Locate the cell with the specified text and output its [x, y] center coordinate. 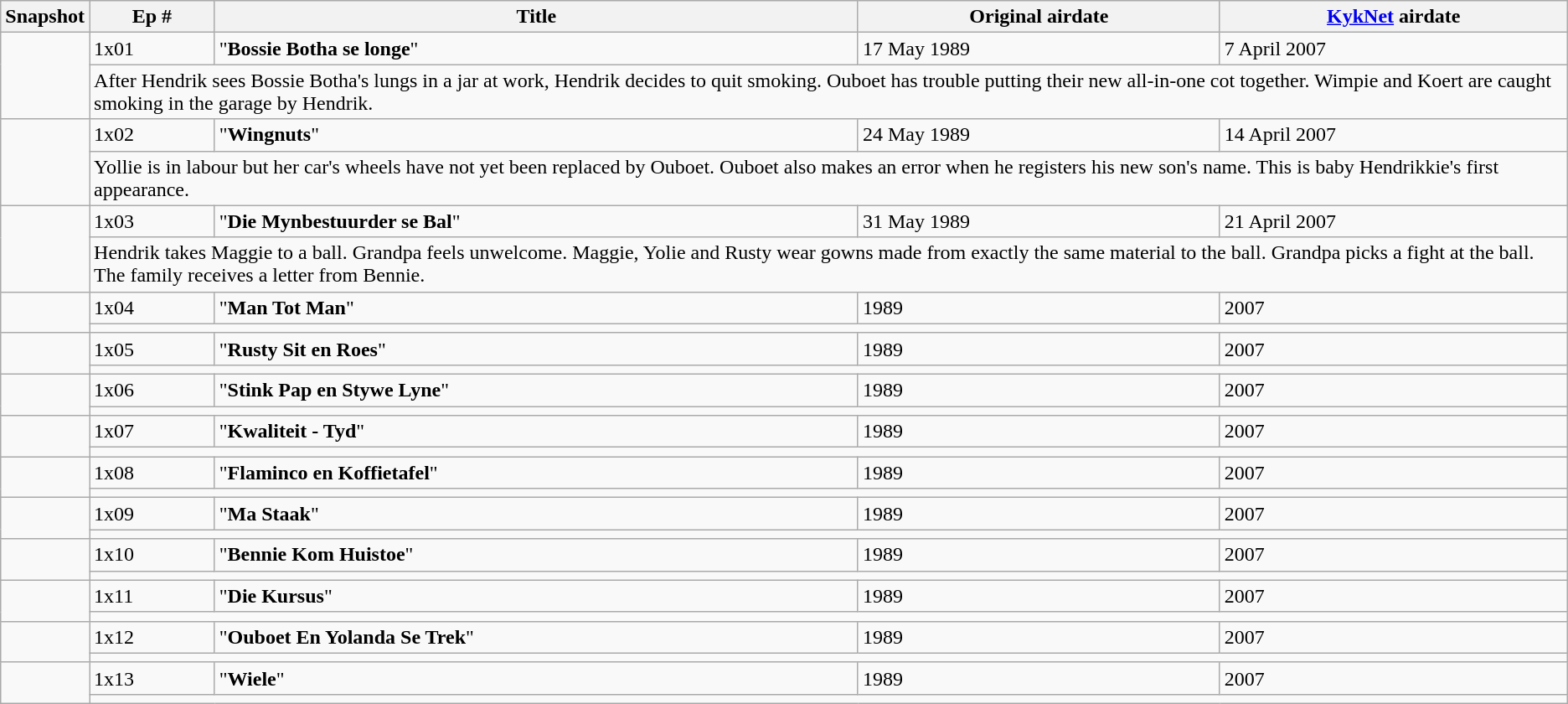
"Rusty Sit en Roes" [536, 349]
1x07 [152, 432]
"Die Kursus" [536, 596]
"Ma Staak" [536, 514]
"Kwaliteit - Tyd" [536, 432]
"Flaminco en Koffietafel" [536, 473]
"Ouboet En Yolanda Se Trek" [536, 637]
Snapshot [45, 17]
1x01 [152, 49]
1x10 [152, 555]
31 May 1989 [1039, 221]
1x06 [152, 390]
21 April 2007 [1394, 221]
"Bossie Botha se longe" [536, 49]
1x11 [152, 596]
7 April 2007 [1394, 49]
1x09 [152, 514]
Ep # [152, 17]
"Bennie Kom Huistoe" [536, 555]
Original airdate [1039, 17]
24 May 1989 [1039, 135]
17 May 1989 [1039, 49]
1x12 [152, 637]
"Man Tot Man" [536, 308]
1x05 [152, 349]
1x02 [152, 135]
"Stink Pap en Stywe Lyne" [536, 390]
1x08 [152, 473]
KykNet airdate [1394, 17]
14 April 2007 [1394, 135]
Title [536, 17]
1x03 [152, 221]
"Wingnuts" [536, 135]
1x13 [152, 678]
1x04 [152, 308]
"Wiele" [536, 678]
"Die Mynbestuurder se Bal" [536, 221]
